Output the [X, Y] coordinate of the center of the cell containing the given text.  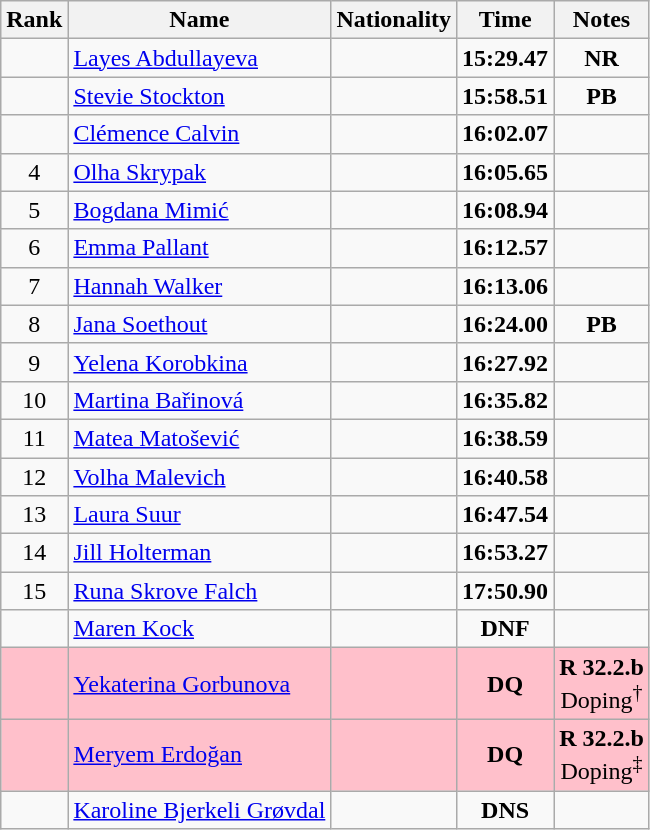
16:02.07 [506, 134]
7 [34, 286]
Volha Malevich [200, 477]
Jana Soethout [200, 324]
Olha Skrypak [200, 172]
Nationality [394, 20]
16:27.92 [506, 362]
10 [34, 400]
Notes [602, 20]
Bogdana Mimić [200, 210]
Jill Holterman [200, 553]
16:13.06 [506, 286]
16:40.58 [506, 477]
R 32.2.bDoping† [602, 684]
8 [34, 324]
12 [34, 477]
Matea Matošević [200, 438]
Emma Pallant [200, 248]
16:35.82 [506, 400]
Stevie Stockton [200, 96]
16:53.27 [506, 553]
DNF [506, 629]
16:12.57 [506, 248]
Clémence Calvin [200, 134]
Hannah Walker [200, 286]
Time [506, 20]
Runa Skrove Falch [200, 591]
Name [200, 20]
NR [602, 58]
11 [34, 438]
15 [34, 591]
16:47.54 [506, 515]
6 [34, 248]
Karoline Bjerkeli Grøvdal [200, 810]
16:38.59 [506, 438]
Layes Abdullayeva [200, 58]
14 [34, 553]
5 [34, 210]
DNS [506, 810]
Yekaterina Gorbunova [200, 684]
Martina Bařinová [200, 400]
16:05.65 [506, 172]
Meryem Erdoğan [200, 755]
16:08.94 [506, 210]
15:58.51 [506, 96]
Rank [34, 20]
Yelena Korobkina [200, 362]
R 32.2.bDoping‡ [602, 755]
9 [34, 362]
4 [34, 172]
Laura Suur [200, 515]
Maren Kock [200, 629]
15:29.47 [506, 58]
13 [34, 515]
16:24.00 [506, 324]
17:50.90 [506, 591]
